From the cell containing the given text, extract its center point as (x, y) coordinate. 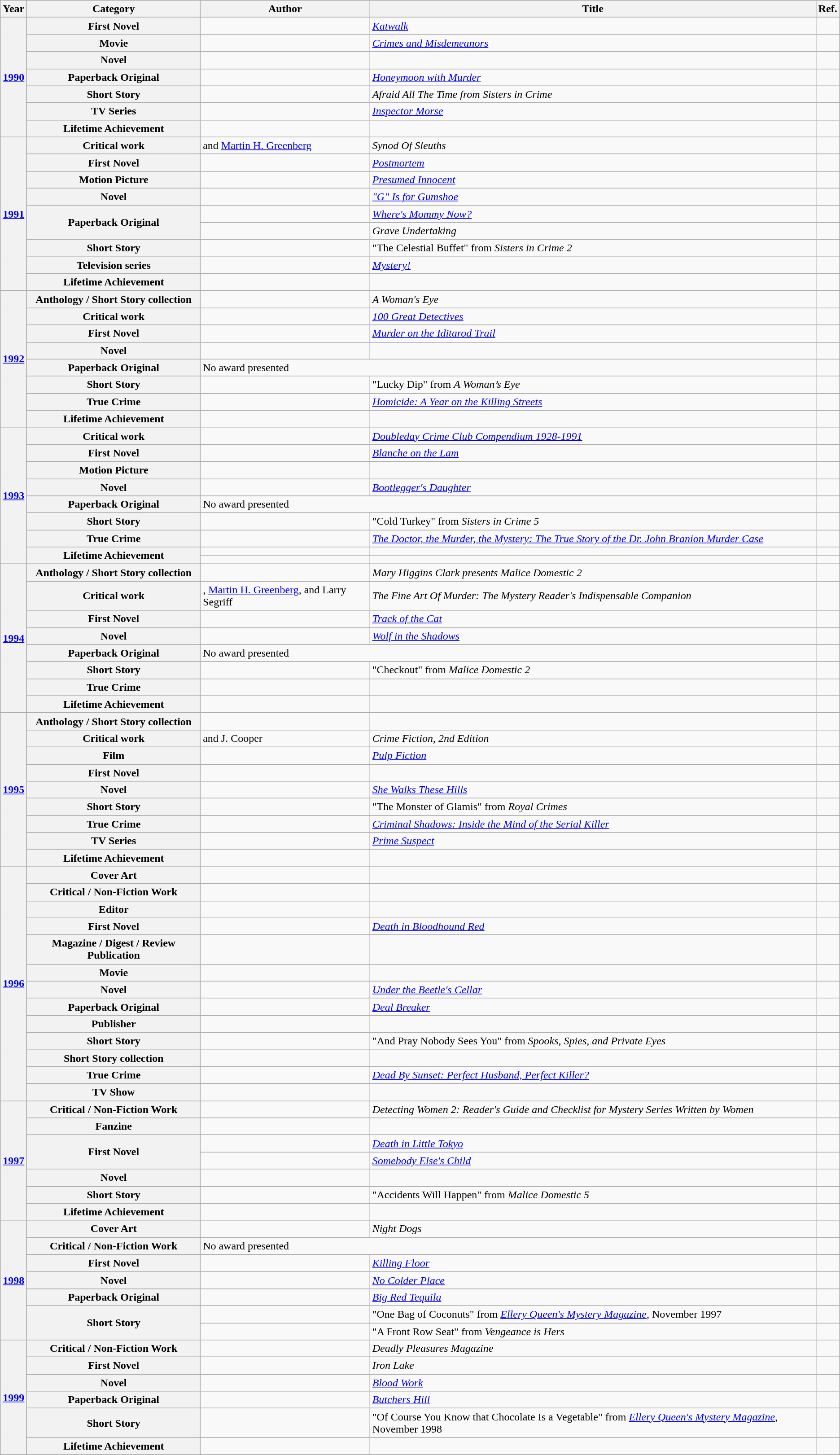
1993 (13, 495)
Prime Suspect (593, 841)
Track of the Cat (593, 619)
Pulp Fiction (593, 755)
1990 (13, 77)
Year (13, 9)
"One Bag of Coconuts" from Ellery Queen's Mystery Magazine, November 1997 (593, 1314)
Big Red Tequila (593, 1297)
, Martin H. Greenberg, and Larry Segriff (285, 596)
Blanche on the Lam (593, 453)
"The Monster of Glamis" from Royal Crimes (593, 807)
"G" Is for Gumshoe (593, 197)
"Accidents Will Happen" from Malice Domestic 5 (593, 1195)
Murder on the Iditarod Trail (593, 333)
Magazine / Digest / Review Publication (114, 950)
No Colder Place (593, 1280)
Presumed Innocent (593, 180)
Katwalk (593, 26)
100 Great Detectives (593, 316)
"The Celestial Buffet" from Sisters in Crime 2 (593, 248)
1996 (13, 984)
"And Pray Nobody Sees You" from Spooks, Spies, and Private Eyes (593, 1041)
1999 (13, 1398)
1994 (13, 639)
Wolf in the Shadows (593, 636)
Butchers Hill (593, 1400)
and J. Cooper (285, 738)
Postmortem (593, 162)
Iron Lake (593, 1366)
Grave Undertaking (593, 231)
Homicide: A Year on the Killing Streets (593, 402)
Dead By Sunset: Perfect Husband, Perfect Killer? (593, 1075)
Deal Breaker (593, 1007)
Publisher (114, 1024)
Ref. (827, 9)
Category (114, 9)
Blood Work (593, 1383)
Honeymoon with Murder (593, 77)
Death in Bloodhound Red (593, 926)
Deadly Pleasures Magazine (593, 1349)
Bootlegger's Daughter (593, 487)
Film (114, 755)
Criminal Shadows: Inside the Mind of the Serial Killer (593, 824)
1992 (13, 359)
Doubleday Crime Club Compendium 1928-1991 (593, 436)
"Lucky Dip" from A Woman’s Eye (593, 385)
Title (593, 9)
Crime Fiction, 2nd Edition (593, 738)
Detecting Women 2: Reader's Guide and Checklist for Mystery Series Written by Women (593, 1109)
and Martin H. Greenberg (285, 145)
1998 (13, 1280)
"Of Course You Know that Chocolate Is a Vegetable" from Ellery Queen's Mystery Magazine, November 1998 (593, 1423)
1997 (13, 1161)
Fanzine (114, 1126)
Somebody Else's Child (593, 1161)
Crimes and Misdemeanors (593, 43)
Synod Of Sleuths (593, 145)
1991 (13, 214)
1995 (13, 790)
"Checkout" from Malice Domestic 2 (593, 670)
The Doctor, the Murder, the Mystery: The True Story of the Dr. John Branion Murder Case (593, 539)
"A Front Row Seat" from Vengeance is Hers (593, 1332)
She Walks These Hills (593, 790)
Under the Beetle's Cellar (593, 990)
A Woman's Eye (593, 299)
Where's Mommy Now? (593, 214)
The Fine Art Of Murder: The Mystery Reader's Indispensable Companion (593, 596)
TV Show (114, 1092)
Short Story collection (114, 1058)
Mystery! (593, 265)
Author (285, 9)
Afraid All The Time from Sisters in Crime (593, 94)
Mary Higgins Clark presents Malice Domestic 2 (593, 573)
Inspector Morse (593, 111)
Editor (114, 909)
Killing Floor (593, 1263)
Television series (114, 265)
Death in Little Tokyo (593, 1144)
"Cold Turkey" from Sisters in Crime 5 (593, 522)
Night Dogs (593, 1229)
